Detect which cell encompasses the target text, then output its (X, Y) center coordinate. 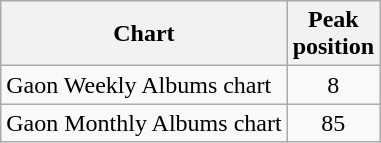
Chart (144, 34)
Gaon Monthly Albums chart (144, 123)
Gaon Weekly Albums chart (144, 85)
Peakposition (333, 34)
85 (333, 123)
8 (333, 85)
